Search for the cell housing the specified text and yield its [X, Y] center coordinate. 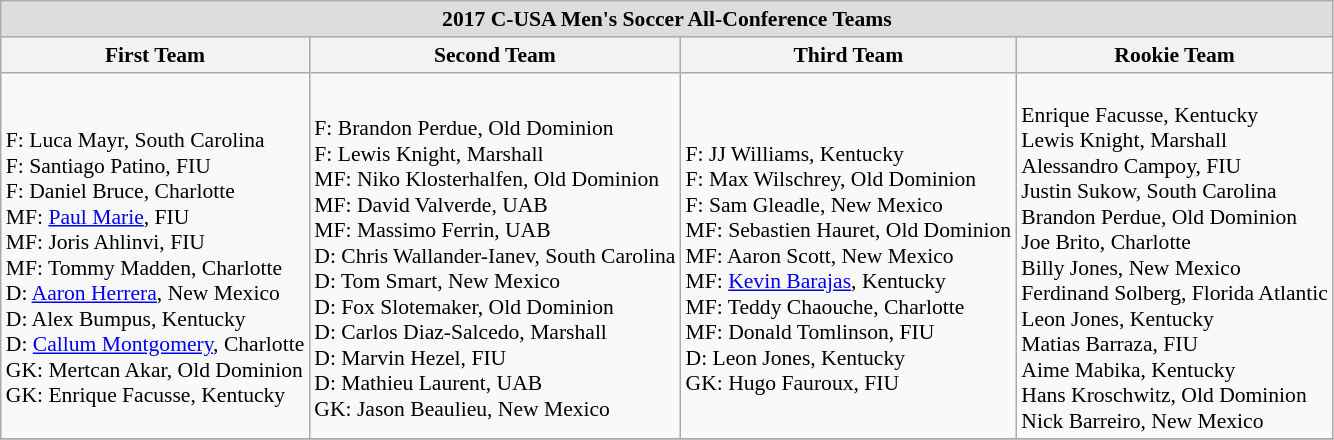
Third Team [849, 55]
Rookie Team [1174, 55]
2017 C-USA Men's Soccer All-Conference Teams [667, 19]
First Team [156, 55]
Second Team [494, 55]
